Extract the (X, Y) coordinate from the center of the cell holding the provided text.  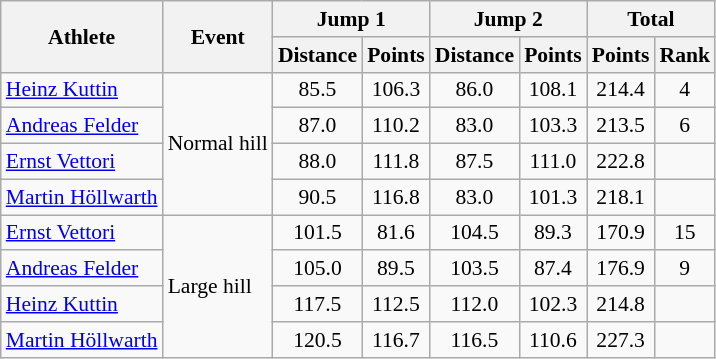
214.4 (621, 90)
101.3 (553, 197)
110.6 (553, 340)
112.5 (396, 304)
Event (218, 36)
120.5 (318, 340)
218.1 (621, 197)
89.3 (553, 233)
87.4 (553, 269)
9 (684, 269)
176.9 (621, 269)
Rank (684, 55)
213.5 (621, 126)
117.5 (318, 304)
116.7 (396, 340)
89.5 (396, 269)
87.0 (318, 126)
103.5 (474, 269)
6 (684, 126)
88.0 (318, 162)
214.8 (621, 304)
112.0 (474, 304)
85.5 (318, 90)
116.5 (474, 340)
Jump 1 (352, 19)
104.5 (474, 233)
103.3 (553, 126)
170.9 (621, 233)
Total (651, 19)
116.8 (396, 197)
111.8 (396, 162)
90.5 (318, 197)
106.3 (396, 90)
101.5 (318, 233)
Jump 2 (508, 19)
15 (684, 233)
102.3 (553, 304)
Athlete (82, 36)
110.2 (396, 126)
86.0 (474, 90)
108.1 (553, 90)
87.5 (474, 162)
105.0 (318, 269)
Normal hill (218, 143)
4 (684, 90)
81.6 (396, 233)
222.8 (621, 162)
Large hill (218, 286)
111.0 (553, 162)
227.3 (621, 340)
